Output the (X, Y) coordinate of the center of the cell containing the given text.  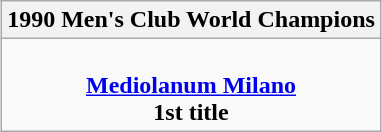
Mediolanum Milano1st title (192, 85)
1990 Men's Club World Champions (192, 20)
